Identify which cell holds the provided text, then report its [x, y] central coordinate. 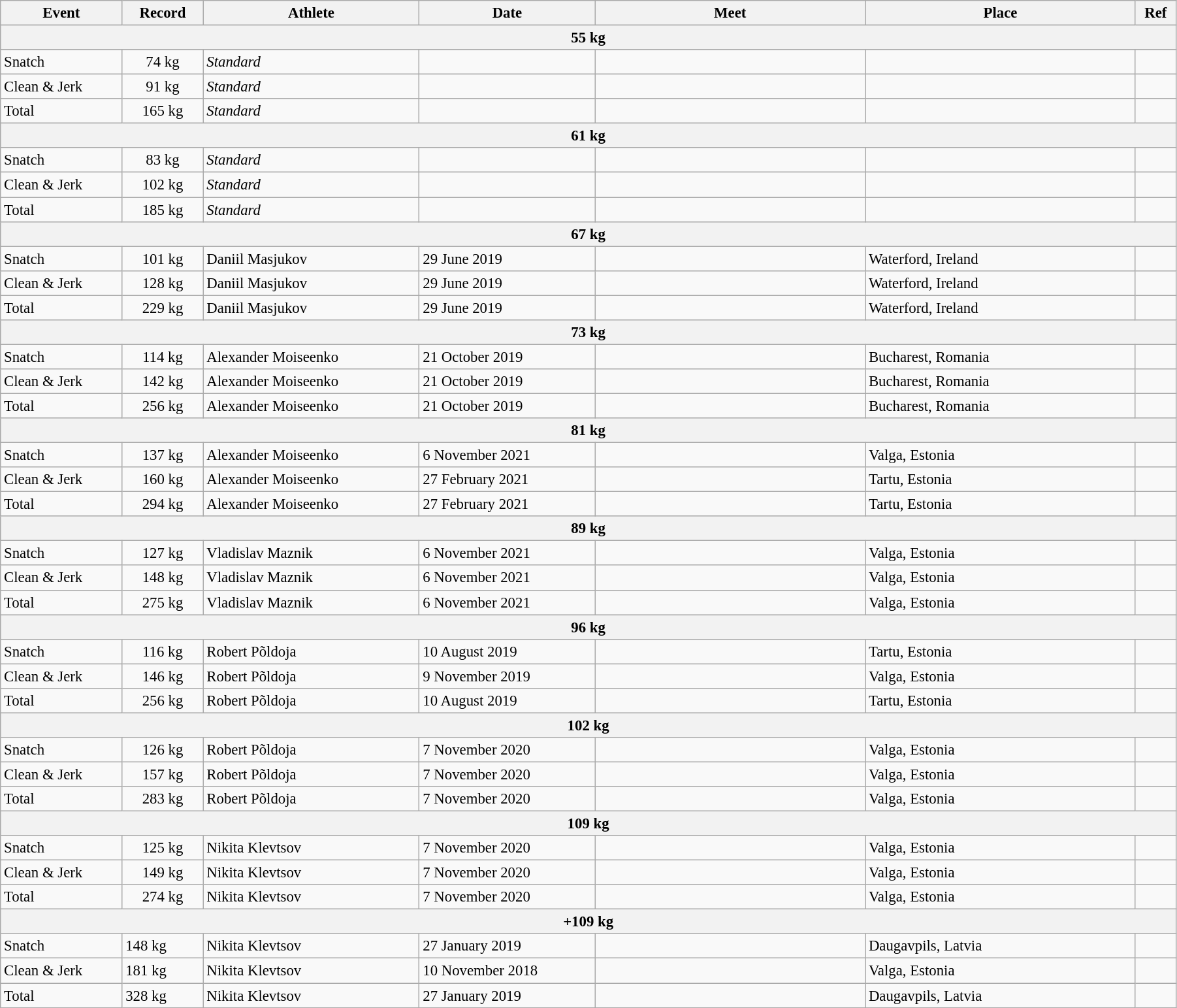
67 kg [588, 234]
125 kg [163, 848]
146 kg [163, 676]
275 kg [163, 602]
283 kg [163, 799]
Date [507, 13]
109 kg [588, 824]
+109 kg [588, 922]
101 kg [163, 259]
Event [61, 13]
9 November 2019 [507, 676]
137 kg [163, 455]
61 kg [588, 136]
229 kg [163, 308]
185 kg [163, 210]
73 kg [588, 333]
181 kg [163, 971]
160 kg [163, 480]
55 kg [588, 38]
294 kg [163, 504]
157 kg [163, 774]
165 kg [163, 111]
128 kg [163, 283]
328 kg [163, 996]
74 kg [163, 62]
89 kg [588, 528]
126 kg [163, 750]
116 kg [163, 651]
142 kg [163, 382]
81 kg [588, 431]
83 kg [163, 160]
10 November 2018 [507, 971]
274 kg [163, 897]
127 kg [163, 553]
Ref [1155, 13]
Place [1001, 13]
114 kg [163, 357]
91 kg [163, 87]
149 kg [163, 873]
Meet [730, 13]
Athlete [311, 13]
Record [163, 13]
96 kg [588, 627]
